Locate the cell with the specified text and output its [x, y] center coordinate. 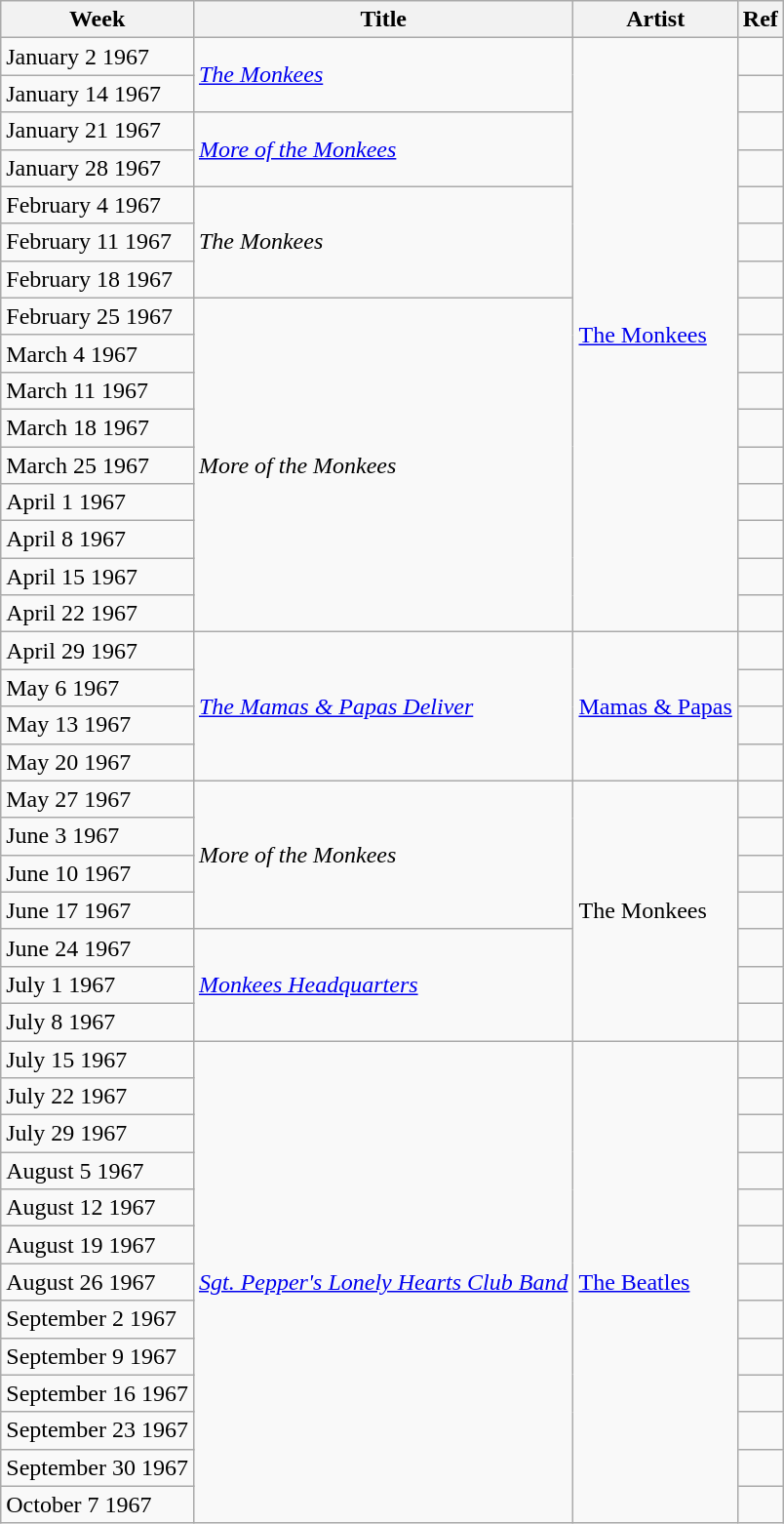
March 25 1967 [98, 465]
March 11 1967 [98, 390]
September 23 1967 [98, 1430]
Ref [761, 20]
January 28 1967 [98, 168]
May 13 1967 [98, 725]
January 14 1967 [98, 94]
May 20 1967 [98, 762]
April 1 1967 [98, 502]
August 19 1967 [98, 1245]
February 18 1967 [98, 279]
May 6 1967 [98, 688]
March 18 1967 [98, 427]
July 15 1967 [98, 1059]
February 11 1967 [98, 242]
July 1 1967 [98, 984]
April 22 1967 [98, 614]
September 30 1967 [98, 1467]
Mamas & Papas [655, 706]
October 7 1967 [98, 1504]
July 22 1967 [98, 1097]
September 16 1967 [98, 1393]
August 26 1967 [98, 1282]
August 12 1967 [98, 1208]
July 8 1967 [98, 1022]
Monkees Headquarters [383, 984]
April 15 1967 [98, 577]
Artist [655, 20]
February 4 1967 [98, 205]
September 2 1967 [98, 1319]
June 24 1967 [98, 947]
March 4 1967 [98, 353]
August 5 1967 [98, 1171]
The Mamas & Papas Deliver [383, 706]
Week [98, 20]
Sgt. Pepper's Lonely Hearts Club Band [383, 1282]
January 21 1967 [98, 131]
April 29 1967 [98, 651]
September 9 1967 [98, 1356]
Title [383, 20]
January 2 1967 [98, 57]
June 17 1967 [98, 910]
June 3 1967 [98, 836]
The Beatles [655, 1282]
June 10 1967 [98, 873]
July 29 1967 [98, 1134]
February 25 1967 [98, 316]
April 8 1967 [98, 540]
May 27 1967 [98, 799]
